Locate the cell with the specified text and output its (X, Y) center coordinate. 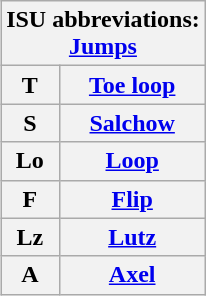
Lz (30, 237)
Lutz (132, 237)
Toe loop (132, 85)
S (30, 123)
F (30, 199)
Loop (132, 161)
Flip (132, 199)
Axel (132, 275)
Lo (30, 161)
T (30, 85)
ISU abbreviations: Jumps (104, 34)
A (30, 275)
Salchow (132, 123)
